For the text-containing cell, return its midpoint in [x, y] coordinate format. 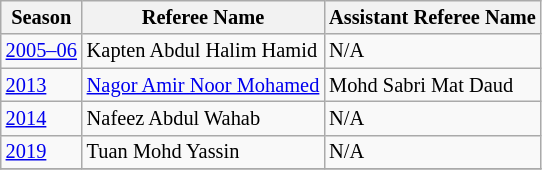
2014 [42, 118]
Nagor Amir Noor Mohamed [203, 85]
Assistant Referee Name [432, 17]
Kapten Abdul Halim Hamid [203, 51]
Mohd Sabri Mat Daud [432, 85]
2013 [42, 85]
2005–06 [42, 51]
Season [42, 17]
Referee Name [203, 17]
Tuan Mohd Yassin [203, 152]
2019 [42, 152]
Nafeez Abdul Wahab [203, 118]
